Scan for the cell matching the given text and deliver its (X, Y) coordinate at center. 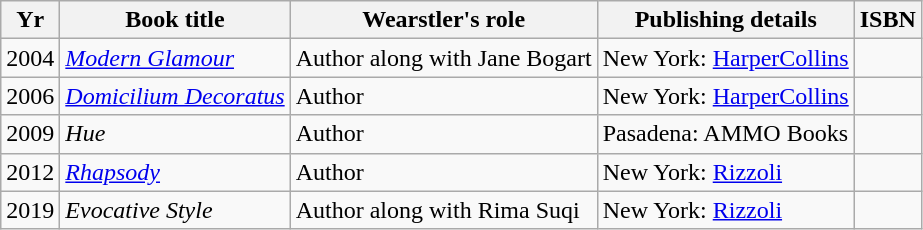
Domicilium Decoratus (175, 96)
Wearstler's role (444, 20)
2006 (30, 96)
ISBN (888, 20)
Author along with Jane Bogart (444, 58)
2019 (30, 210)
2012 (30, 172)
Rhapsody (175, 172)
2009 (30, 134)
Evocative Style (175, 210)
Author along with Rima Suqi (444, 210)
Yr (30, 20)
Hue (175, 134)
Pasadena: AMMO Books (726, 134)
Book title (175, 20)
Modern Glamour (175, 58)
2004 (30, 58)
Publishing details (726, 20)
